Locate the cell with the specified text and output its [x, y] center coordinate. 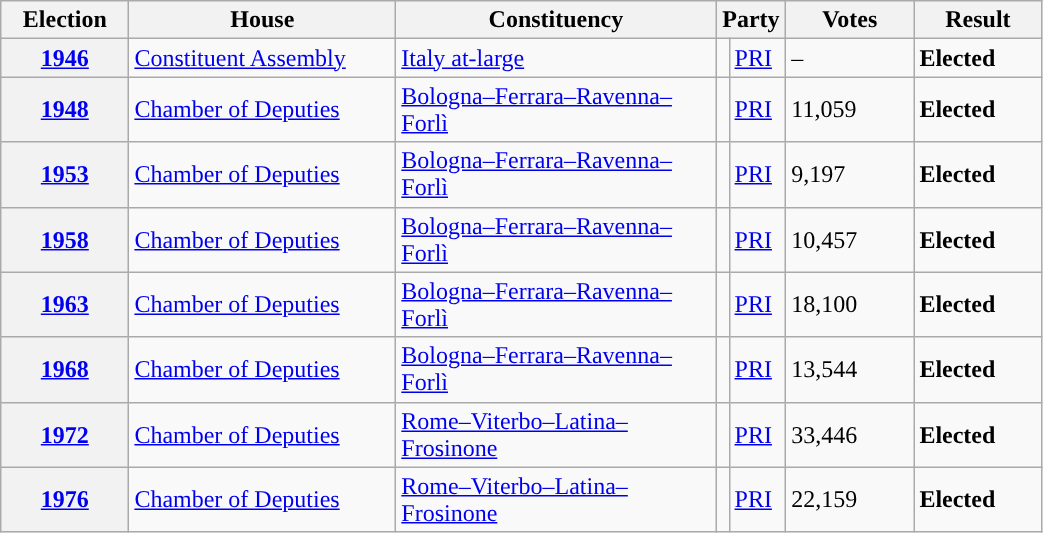
1963 [65, 304]
1953 [65, 174]
1958 [65, 240]
22,159 [850, 500]
Constituent Assembly [262, 58]
1972 [65, 434]
Italy at-large [556, 58]
Result [978, 20]
33,446 [850, 434]
1968 [65, 370]
– [850, 58]
18,100 [850, 304]
Votes [850, 20]
Constituency [556, 20]
1946 [65, 58]
13,544 [850, 370]
9,197 [850, 174]
Election [65, 20]
Party [751, 20]
1948 [65, 110]
1976 [65, 500]
11,059 [850, 110]
House [262, 20]
10,457 [850, 240]
